Capture the cell that displays the provided text and extract its [x, y] central coordinate. 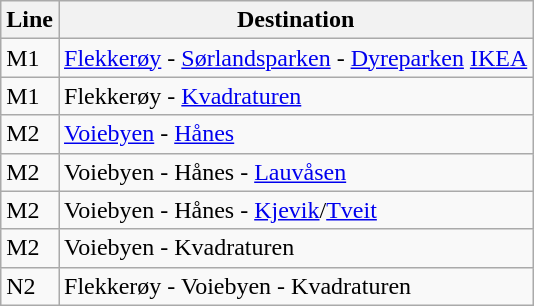
Voiebyen - Hånes - Kjevik/Tveit [295, 210]
Flekkerøy - Voiebyen - Kvadraturen [295, 286]
Destination [295, 20]
Voiebyen - Hånes - Lauvåsen [295, 172]
Flekkerøy - Kvadraturen [295, 96]
Flekkerøy - Sørlandsparken - Dyreparken IKEA [295, 58]
Voiebyen - Kvadraturen [295, 248]
Voiebyen - Hånes [295, 134]
N2 [30, 286]
Line [30, 20]
